Provide the (x, y) coordinate of the cell's center where the given text is located.  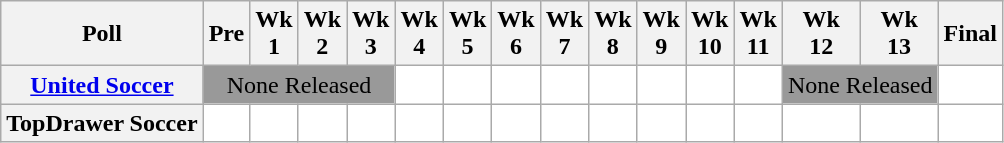
Wk7 (564, 34)
TopDrawer Soccer (102, 123)
Poll (102, 34)
Wk11 (758, 34)
Wk6 (516, 34)
Wk2 (322, 34)
Wk1 (274, 34)
Final (970, 34)
Wk13 (899, 34)
Wk5 (467, 34)
Wk9 (661, 34)
Pre (226, 34)
Wk4 (419, 34)
Wk8 (613, 34)
United Soccer (102, 85)
Wk3 (371, 34)
Wk12 (821, 34)
Wk10 (710, 34)
